Extract the [x, y] coordinate from the center of the cell holding the provided text.  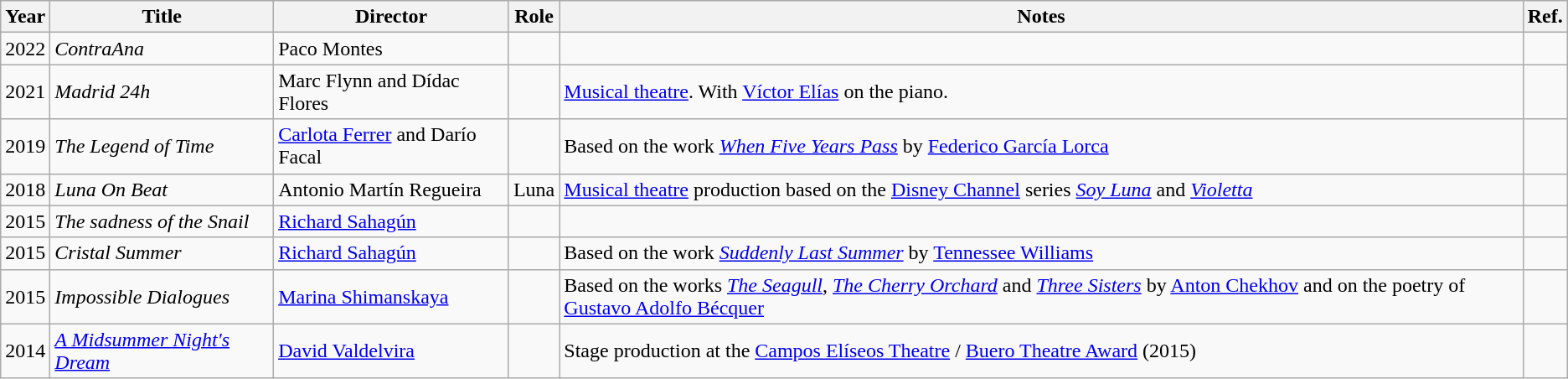
2018 [25, 189]
Marc Flynn and Dídac Flores [392, 92]
Based on the works The Seagull, The Cherry Orchard and Three Sisters by Anton Chekhov and on the poetry of Gustavo Adolfo Bécquer [1041, 297]
Role [534, 17]
David Valdelvira [392, 350]
Based on the work Suddenly Last Summer by Tennessee Williams [1041, 253]
Director [392, 17]
Marina Shimanskaya [392, 297]
Stage production at the Campos Elíseos Theatre / Buero Theatre Award (2015) [1041, 350]
Musical theatre production based on the Disney Channel series Soy Luna and Violetta [1041, 189]
Carlota Ferrer and Darío Facal [392, 146]
Luna [534, 189]
Antonio Martín Regueira [392, 189]
Impossible Dialogues [162, 297]
ContraAna [162, 49]
2014 [25, 350]
Cristal Summer [162, 253]
A Midsummer Night's Dream [162, 350]
Based on the work When Five Years Pass by Federico García Lorca [1041, 146]
Luna On Beat [162, 189]
2022 [25, 49]
The sadness of the Snail [162, 221]
2019 [25, 146]
Musical theatre. With Víctor Elías on the piano. [1041, 92]
Ref. [1545, 17]
Notes [1041, 17]
Paco Montes [392, 49]
2021 [25, 92]
The Legend of Time [162, 146]
Title [162, 17]
Madrid 24h [162, 92]
Year [25, 17]
